Identify which cell holds the provided text, then report its [X, Y] central coordinate. 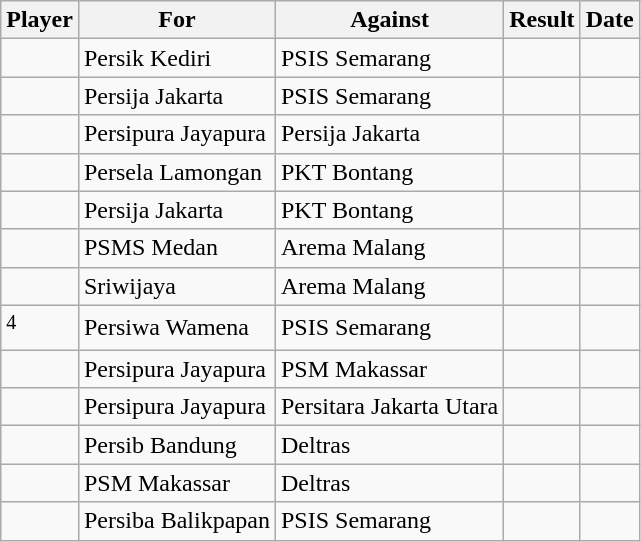
Persela Lamongan [176, 172]
Against [389, 20]
Persik Kediri [176, 58]
Sriwijaya [176, 286]
Persib Bandung [176, 445]
Date [610, 20]
Persiba Balikpapan [176, 521]
PSMS Medan [176, 248]
Persitara Jakarta Utara [389, 407]
Player [40, 20]
Result [542, 20]
Persiwa Wamena [176, 328]
For [176, 20]
4 [40, 328]
